Locate the cell with the specified text and output its (X, Y) center coordinate. 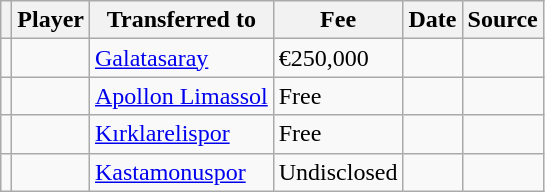
Apollon Limassol (182, 96)
Fee (338, 20)
Source (502, 20)
Transferred to (182, 20)
Player (51, 20)
Kastamonuspor (182, 172)
€250,000 (338, 58)
Galatasaray (182, 58)
Date (432, 20)
Undisclosed (338, 172)
Kırklarelispor (182, 134)
